Scan for the cell matching the given text and deliver its [x, y] coordinate at center. 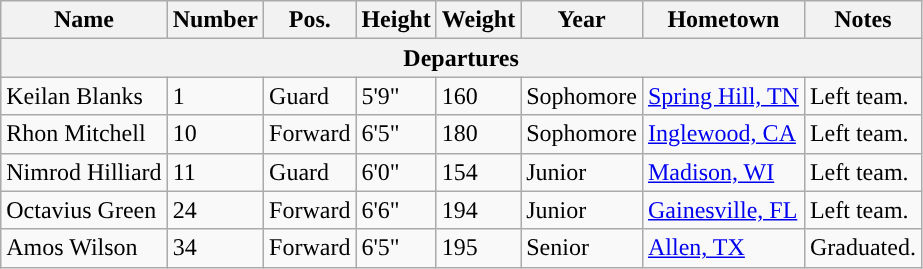
Gainesville, FL [723, 210]
Octavius Green [84, 210]
Notes [862, 20]
Nimrod Hilliard [84, 172]
Keilan Blanks [84, 96]
194 [478, 210]
Year [582, 20]
Height [396, 20]
Number [215, 20]
1 [215, 96]
Spring Hill, TN [723, 96]
5'9" [396, 96]
Name [84, 20]
6'0" [396, 172]
Departures [462, 58]
Madison, WI [723, 172]
Pos. [310, 20]
154 [478, 172]
Allen, TX [723, 248]
34 [215, 248]
160 [478, 96]
Inglewood, CA [723, 134]
Senior [582, 248]
Graduated. [862, 248]
Hometown [723, 20]
10 [215, 134]
195 [478, 248]
Weight [478, 20]
180 [478, 134]
6'6" [396, 210]
Amos Wilson [84, 248]
Rhon Mitchell [84, 134]
11 [215, 172]
24 [215, 210]
